Return (x, y) of the center of cell containing provided text 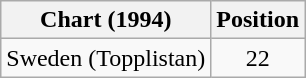
Chart (1994) (106, 20)
Position (258, 20)
Sweden (Topplistan) (106, 58)
22 (258, 58)
